Search for the cell housing the specified text and yield its (X, Y) center coordinate. 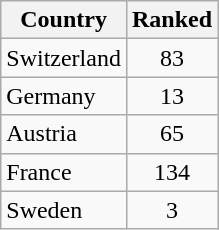
13 (172, 96)
3 (172, 210)
Sweden (64, 210)
Switzerland (64, 58)
65 (172, 134)
Country (64, 20)
France (64, 172)
83 (172, 58)
Austria (64, 134)
Ranked (172, 20)
Germany (64, 96)
134 (172, 172)
